Extract the [x, y] coordinate from the center of the cell holding the provided text.  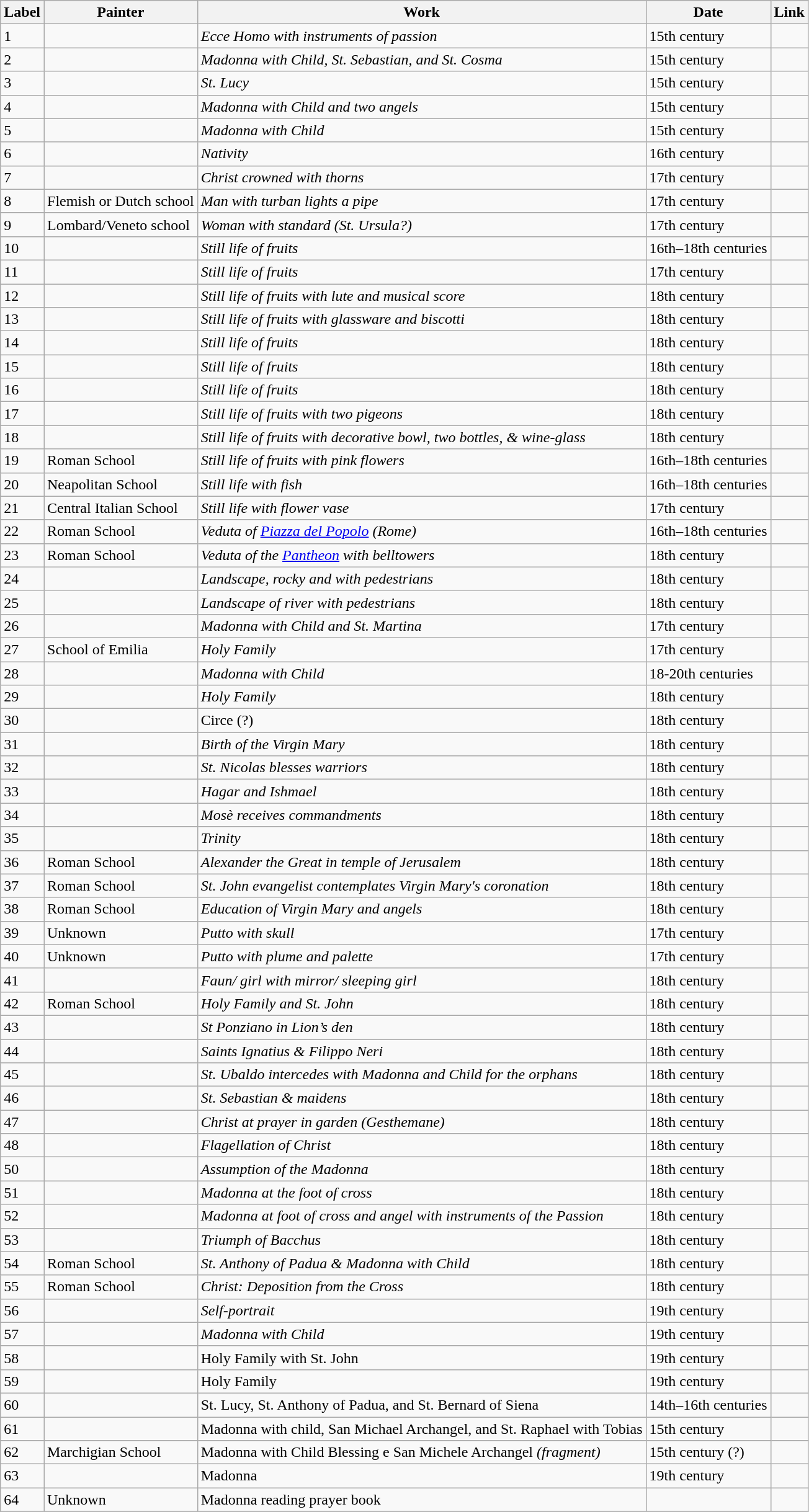
34 [22, 815]
Madonna with child, San Michael Archangel, and St. Raphael with Tobias [422, 1428]
56 [22, 1310]
37 [22, 886]
Christ at prayer in garden (Gesthemane) [422, 1122]
51 [22, 1193]
Veduta of the Pantheon with belltowers [422, 555]
19 [22, 461]
10 [22, 248]
38 [22, 909]
15 [22, 367]
62 [22, 1452]
Central Italian School [120, 508]
Madonna at foot of cross and angel with instruments of the Passion [422, 1216]
St. Lucy, St. Anthony of Padua, and St. Bernard of Siena [422, 1405]
Circe (?) [422, 721]
48 [22, 1145]
30 [22, 721]
14 [22, 343]
Madonna with Child Blessing e San Michele Archangel (fragment) [422, 1452]
31 [22, 744]
Painter [120, 12]
School of Emilia [120, 649]
59 [22, 1381]
Still life of fruits with decorative bowl, two bottles, & wine-glass [422, 437]
39 [22, 933]
Birth of the Virgin Mary [422, 744]
Holy Family and St. John [422, 1003]
Still life with flower vase [422, 508]
Still life of fruits with pink flowers [422, 461]
Label [22, 12]
Madonna at the foot of cross [422, 1193]
15th century (?) [708, 1452]
35 [22, 838]
Ecce Homo with instruments of passion [422, 36]
Faun/ girl with mirror/ sleeping girl [422, 980]
Woman with standard (St. Ursula?) [422, 225]
17 [22, 414]
Saints Ignatius & Filippo Neri [422, 1051]
13 [22, 319]
4 [22, 107]
5 [22, 130]
Alexander the Great in temple of Jerusalem [422, 862]
Still life of fruits with two pigeons [422, 414]
Neapolitan School [120, 484]
St Ponziano in Lion’s den [422, 1027]
St. Ubaldo intercedes with Madonna and Child for the orphans [422, 1075]
Self-portrait [422, 1310]
20 [22, 484]
Man with turban lights a pipe [422, 201]
23 [22, 555]
60 [22, 1405]
Veduta of Piazza del Popolo (Rome) [422, 531]
1 [22, 36]
Madonna with Child and St. Martina [422, 626]
64 [22, 1500]
Lombard/Veneto school [120, 225]
53 [22, 1240]
61 [22, 1428]
42 [22, 1003]
16 [22, 390]
57 [22, 1334]
36 [22, 862]
Madonna with Child, St. Sebastian, and St. Cosma [422, 60]
Flemish or Dutch school [120, 201]
Landscape, rocky and with pedestrians [422, 579]
St. Sebastian & maidens [422, 1098]
55 [22, 1287]
11 [22, 272]
45 [22, 1075]
18-20th centuries [708, 673]
Madonna with Child and two angels [422, 107]
Nativity [422, 154]
Link [789, 12]
41 [22, 980]
Triumph of Bacchus [422, 1240]
8 [22, 201]
43 [22, 1027]
24 [22, 579]
44 [22, 1051]
Work [422, 12]
Landscape of river with pedestrians [422, 602]
Date [708, 12]
Education of Virgin Mary and angels [422, 909]
47 [22, 1122]
46 [22, 1098]
14th–16th centuries [708, 1405]
52 [22, 1216]
2 [22, 60]
Still life of fruits with lute and musical score [422, 296]
21 [22, 508]
58 [22, 1358]
Still life with fish [422, 484]
50 [22, 1169]
40 [22, 956]
25 [22, 602]
9 [22, 225]
Christ crowned with thorns [422, 177]
Madonna [422, 1476]
Hagar and Ishmael [422, 791]
3 [22, 83]
Marchigian School [120, 1452]
7 [22, 177]
St. John evangelist contemplates Virgin Mary's coronation [422, 886]
Putto with skull [422, 933]
33 [22, 791]
63 [22, 1476]
Madonna reading prayer book [422, 1500]
29 [22, 697]
Trinity [422, 838]
22 [22, 531]
12 [22, 296]
Still life of fruits with glassware and biscotti [422, 319]
St. Anthony of Padua & Madonna with Child [422, 1263]
Putto with plume and palette [422, 956]
27 [22, 649]
St. Lucy [422, 83]
Christ: Deposition from the Cross [422, 1287]
St. Nicolas blesses warriors [422, 768]
Mosè receives commandments [422, 815]
Flagellation of Christ [422, 1145]
28 [22, 673]
Holy Family with St. John [422, 1358]
18 [22, 437]
26 [22, 626]
16th century [708, 154]
54 [22, 1263]
Assumption of the Madonna [422, 1169]
32 [22, 768]
6 [22, 154]
